Provide the [X, Y] coordinate of the cell's center where the given text is located.  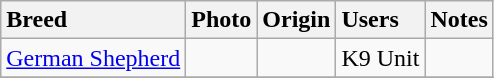
Users [380, 20]
Photo [222, 20]
K9 Unit [380, 58]
German Shepherd [94, 58]
Breed [94, 20]
Origin [296, 20]
Notes [459, 20]
